Identify which cell holds the provided text, then report its (x, y) central coordinate. 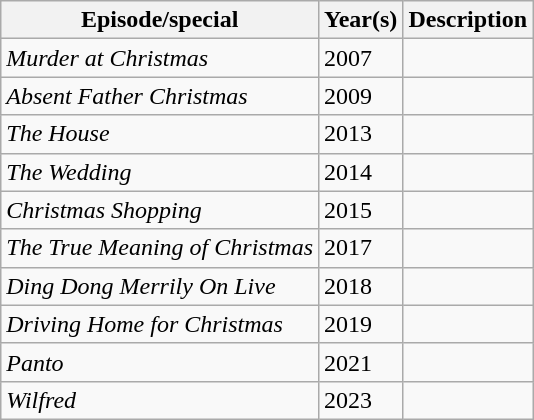
2009 (361, 96)
Episode/special (160, 20)
The Wedding (160, 172)
2023 (361, 400)
Panto (160, 362)
Wilfred (160, 400)
Christmas Shopping (160, 210)
2018 (361, 286)
Driving Home for Christmas (160, 324)
2019 (361, 324)
Ding Dong Merrily On Live (160, 286)
2021 (361, 362)
Absent Father Christmas (160, 96)
2014 (361, 172)
The True Meaning of Christmas (160, 248)
2007 (361, 58)
2015 (361, 210)
2013 (361, 134)
2017 (361, 248)
Murder at Christmas (160, 58)
The House (160, 134)
Year(s) (361, 20)
Description (468, 20)
